Search for the cell housing the specified text and yield its [x, y] center coordinate. 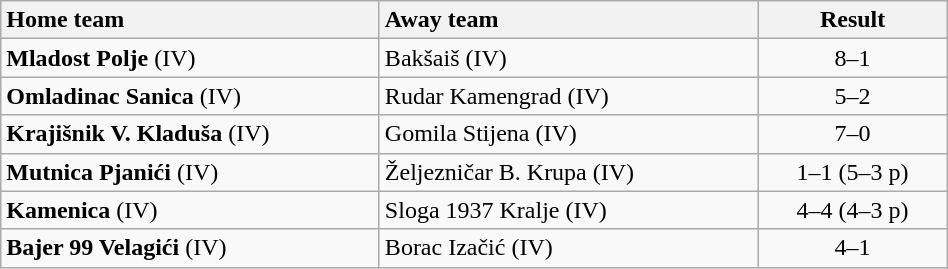
Rudar Kamengrad (IV) [568, 96]
Omladinac Sanica (IV) [190, 96]
Sloga 1937 Kralje (IV) [568, 210]
Bajer 99 Velagići (IV) [190, 248]
8–1 [852, 58]
Mutnica Pjanići (IV) [190, 172]
4–1 [852, 248]
Krajišnik V. Kladuša (IV) [190, 134]
Home team [190, 20]
4–4 (4–3 p) [852, 210]
1–1 (5–3 p) [852, 172]
Mladost Polje (IV) [190, 58]
5–2 [852, 96]
Željezničar B. Krupa (IV) [568, 172]
Result [852, 20]
Borac Izačić (IV) [568, 248]
7–0 [852, 134]
Gomila Stijena (IV) [568, 134]
Bakšaiš (IV) [568, 58]
Kamenica (IV) [190, 210]
Away team [568, 20]
